Find where the given text appears and provide that cell's center as [X, Y] coordinate. 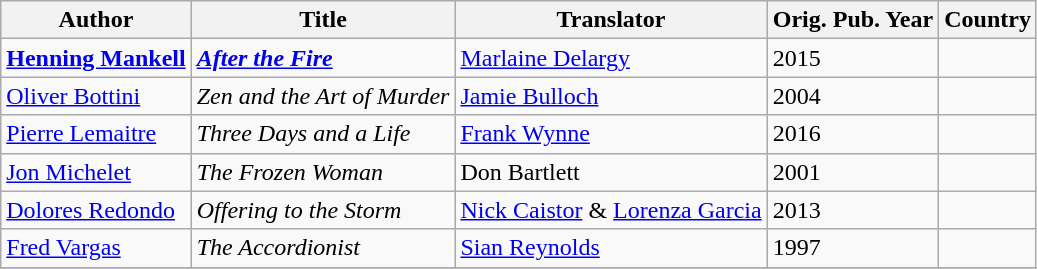
1997 [852, 248]
After the Fire [323, 58]
Country [988, 20]
Jon Michelet [96, 172]
Don Bartlett [611, 172]
2016 [852, 134]
Author [96, 20]
The Frozen Woman [323, 172]
Nick Caistor & Lorenza Garcia [611, 210]
Sian Reynolds [611, 248]
Offering to the Storm [323, 210]
2015 [852, 58]
Translator [611, 20]
Fred Vargas [96, 248]
Dolores Redondo [96, 210]
Marlaine Delargy [611, 58]
2013 [852, 210]
Orig. Pub. Year [852, 20]
Frank Wynne [611, 134]
Henning Mankell [96, 58]
The Accordionist [323, 248]
Oliver Bottini [96, 96]
2001 [852, 172]
Pierre Lemaitre [96, 134]
Title [323, 20]
Three Days and a Life [323, 134]
Jamie Bulloch [611, 96]
2004 [852, 96]
Zen and the Art of Murder [323, 96]
